Capture the cell that displays the provided text and extract its (X, Y) central coordinate. 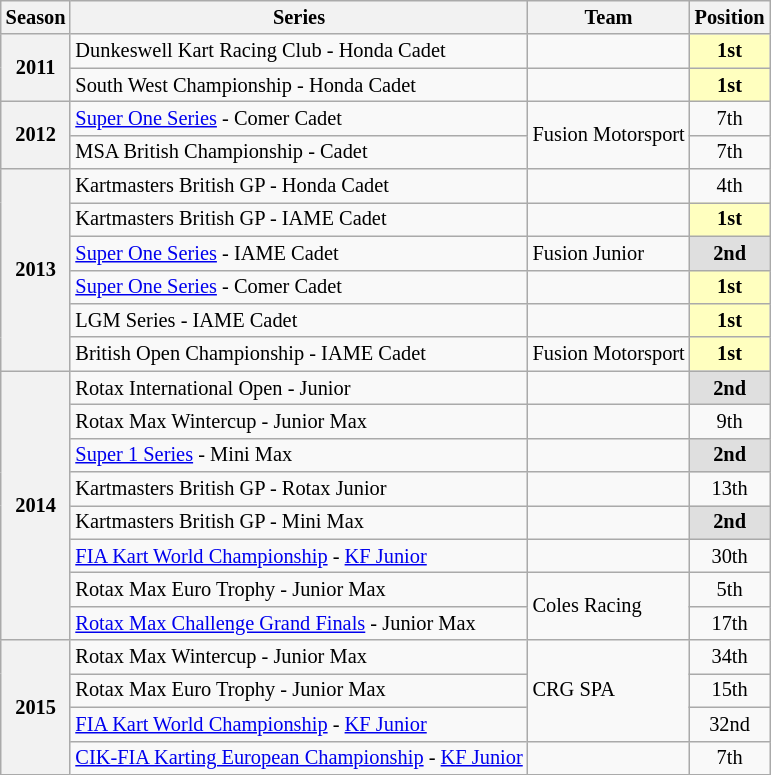
South West Championship - Honda Cadet (298, 85)
2014 (36, 506)
30th (730, 556)
Position (730, 17)
Fusion Junior (609, 253)
17th (730, 623)
Kartmasters British GP - Mini Max (298, 522)
Team (609, 17)
2015 (36, 708)
CIK-FIA Karting European Championship - KF Junior (298, 758)
Kartmasters British GP - Rotax Junior (298, 489)
Rotax Max Challenge Grand Finals - Junior Max (298, 623)
9th (730, 421)
2013 (36, 270)
Super 1 Series - Mini Max (298, 455)
2012 (36, 134)
15th (730, 690)
CRG SPA (609, 690)
Dunkeswell Kart Racing Club - Honda Cadet (298, 51)
Kartmasters British GP - IAME Cadet (298, 219)
13th (730, 489)
MSA British Championship - Cadet (298, 152)
Super One Series - IAME Cadet (298, 253)
2011 (36, 68)
32nd (730, 724)
Coles Racing (609, 606)
Kartmasters British GP - Honda Cadet (298, 186)
Series (298, 17)
4th (730, 186)
British Open Championship - IAME Cadet (298, 354)
Season (36, 17)
LGM Series - IAME Cadet (298, 320)
Rotax International Open - Junior (298, 388)
5th (730, 589)
34th (730, 657)
